Find where the given text appears and provide that cell's center as (x, y) coordinate. 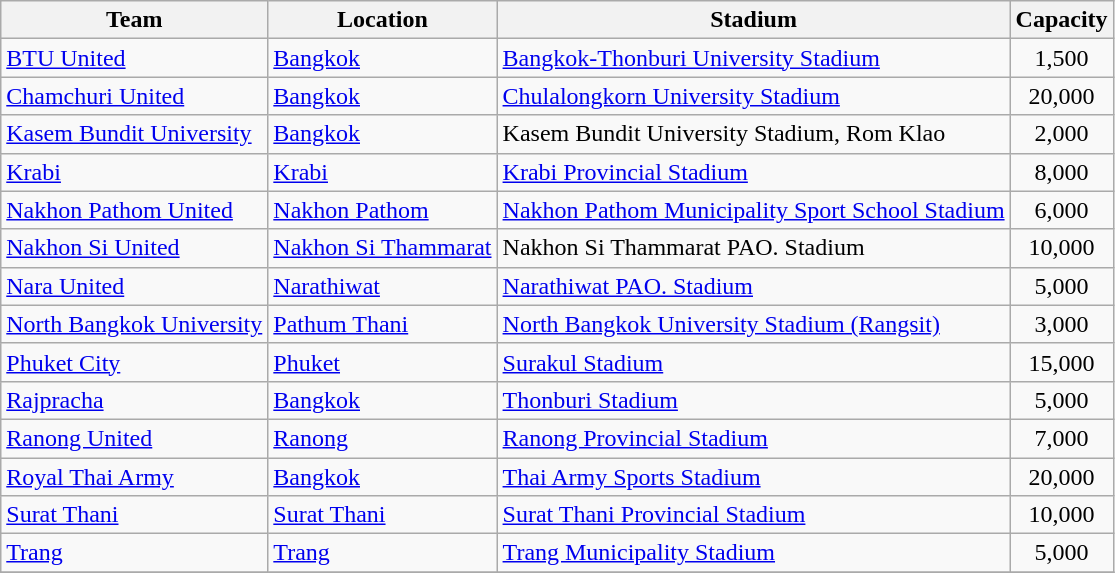
Pathum Thani (382, 324)
6,000 (1062, 210)
Ranong Provincial Stadium (754, 438)
Nakhon Si United (134, 248)
Nakhon Si Thammarat PAO. Stadium (754, 248)
Narathiwat (382, 286)
Nakhon Pathom Municipality Sport School Stadium (754, 210)
Surakul Stadium (754, 362)
Team (134, 20)
Nakhon Pathom United (134, 210)
Phuket City (134, 362)
Rajpracha (134, 400)
Nara United (134, 286)
Trang Municipality Stadium (754, 553)
Chulalongkorn University Stadium (754, 96)
North Bangkok University (134, 324)
Capacity (1062, 20)
Surat Thani Provincial Stadium (754, 515)
BTU United (134, 58)
Kasem Bundit University Stadium, Rom Klao (754, 134)
Thai Army Sports Stadium (754, 477)
Stadium (754, 20)
Ranong (382, 438)
Phuket (382, 362)
Thonburi Stadium (754, 400)
3,000 (1062, 324)
Location (382, 20)
Kasem Bundit University (134, 134)
Royal Thai Army (134, 477)
15,000 (1062, 362)
2,000 (1062, 134)
North Bangkok University Stadium (Rangsit) (754, 324)
Nakhon Pathom (382, 210)
8,000 (1062, 172)
Krabi Provincial Stadium (754, 172)
Nakhon Si Thammarat (382, 248)
Bangkok-Thonburi University Stadium (754, 58)
Ranong United (134, 438)
1,500 (1062, 58)
Narathiwat PAO. Stadium (754, 286)
Chamchuri United (134, 96)
7,000 (1062, 438)
